Provide the [x, y] coordinate of the cell's center where the given text is located.  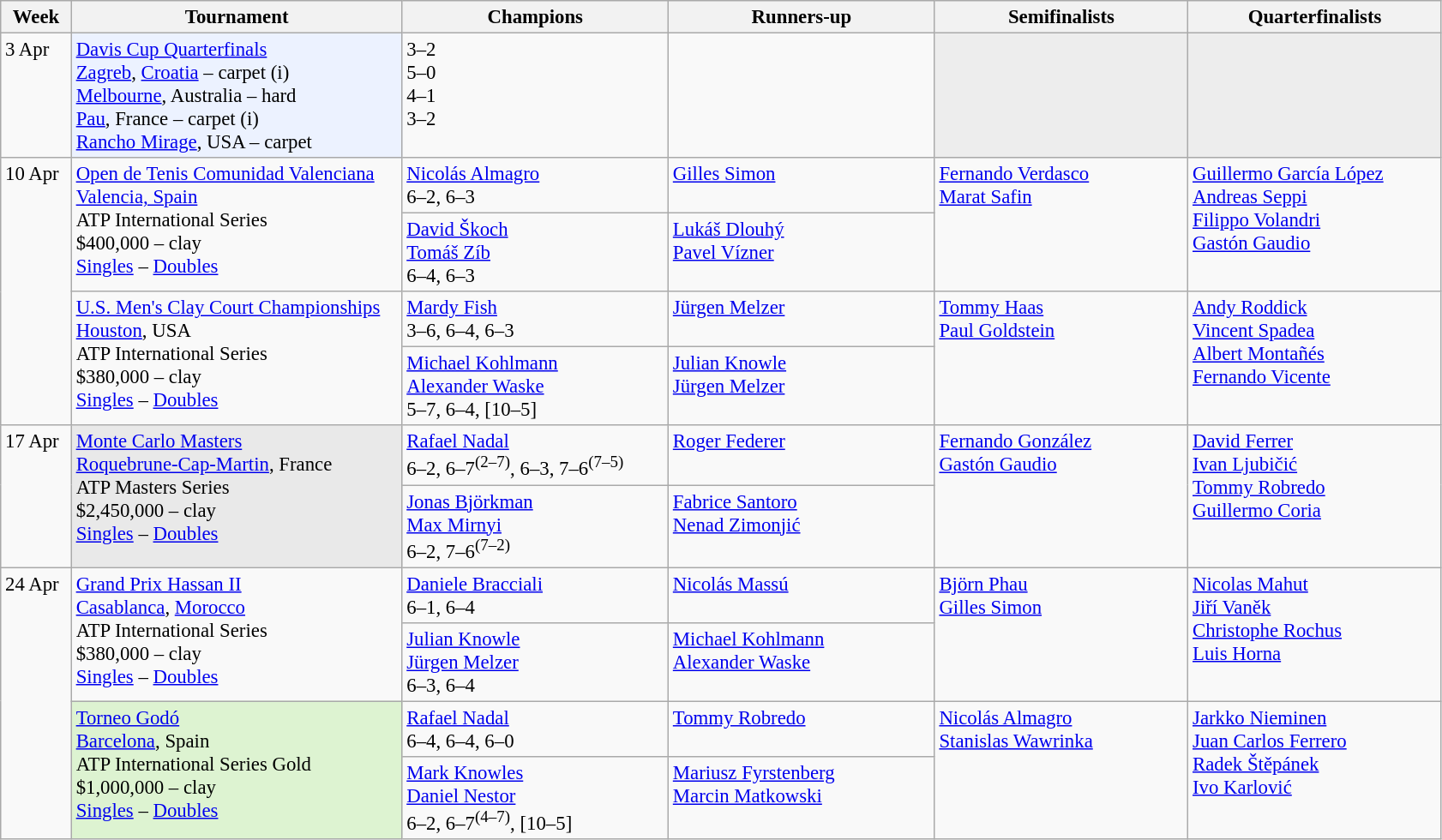
Nicolás Almagro 6–2, 6–3 [535, 185]
Rafael Nadal6–4, 6–4, 6–0 [535, 729]
Runners-up [802, 17]
Champions [535, 17]
Tournament [237, 17]
David Škoch Tomáš Zíb 6–4, 6–3 [535, 253]
Fernando González Gastón Gaudio [1061, 495]
Torneo Godó Barcelona, SpainATP International Series Gold$1,000,000 – clay Singles – Doubles [237, 770]
Open de Tenis Comunidad Valenciana Valencia, SpainATP International Series$400,000 – clay Singles – Doubles [237, 225]
Nicolás Massú [802, 595]
Grand Prix Hassan II Casablanca, MoroccoATP International Series $380,000 – clay Singles – Doubles [237, 634]
Nicolas Mahut Jiří Vaněk Christophe Rochus Luis Horna [1315, 634]
Jonas Björkman Max Mirnyi 6–2, 7–6(7–2) [535, 526]
Julian Knowle Jürgen Melzer [802, 387]
Week [36, 17]
3–2 5–0 4–1 3–2 [535, 96]
Lukáš Dlouhý Pavel Vízner [802, 253]
Mardy Fish3–6, 6–4, 6–3 [535, 319]
Roger Federer [802, 454]
Tommy Robredo [802, 729]
3 Apr [36, 96]
Michael Kohlmann Alexander Waske 5–7, 6–4, [10–5] [535, 387]
24 Apr [36, 703]
U.S. Men's Clay Court Championships Houston, USAATP International Series$380,000 – clay Singles – Doubles [237, 358]
Nicolás Almagro Stanislas Wawrinka [1061, 770]
Jarkko Nieminen Juan Carlos Ferrero Radek Štěpánek Ivo Karlović [1315, 770]
David Ferrer Ivan Ljubičić Tommy Robredo Guillermo Coria [1315, 495]
Mariusz Fyrstenberg Marcin Matkowski [802, 798]
Davis Cup Quarterfinals Zagreb, Croatia – carpet (i) Melbourne, Australia – hard Pau, France – carpet (i) Rancho Mirage, USA – carpet [237, 96]
Julian Knowle Jürgen Melzer 6–3, 6–4 [535, 662]
17 Apr [36, 495]
Rafael Nadal6–2, 6–7(2–7), 6–3, 7–6(7–5) [535, 454]
10 Apr [36, 291]
Michael Kohlmann Alexander Waske [802, 662]
Björn Phau Gilles Simon [1061, 634]
Guillermo García López Andreas Seppi Filippo Volandri Gastón Gaudio [1315, 225]
Jürgen Melzer [802, 319]
Monte Carlo Masters Roquebrune-Cap-Martin, FranceATP Masters Series$2,450,000 – clay Singles – Doubles [237, 495]
Andy Roddick Vincent Spadea Albert Montañés Fernando Vicente [1315, 358]
Tommy Haas Paul Goldstein [1061, 358]
Fernando Verdasco Marat Safin [1061, 225]
Quarterfinalists [1315, 17]
Daniele Bracciali6–1, 6–4 [535, 595]
Semifinalists [1061, 17]
Gilles Simon [802, 185]
Mark Knowles Daniel Nestor 6–2, 6–7(4–7), [10–5] [535, 798]
Fabrice Santoro Nenad Zimonjić [802, 526]
